Search for the cell housing the specified text and yield its (x, y) center coordinate. 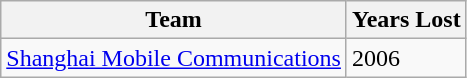
Team (174, 20)
Years Lost (406, 20)
Shanghai Mobile Communications (174, 58)
2006 (406, 58)
